Locate the cell with the specified text and output its [X, Y] center coordinate. 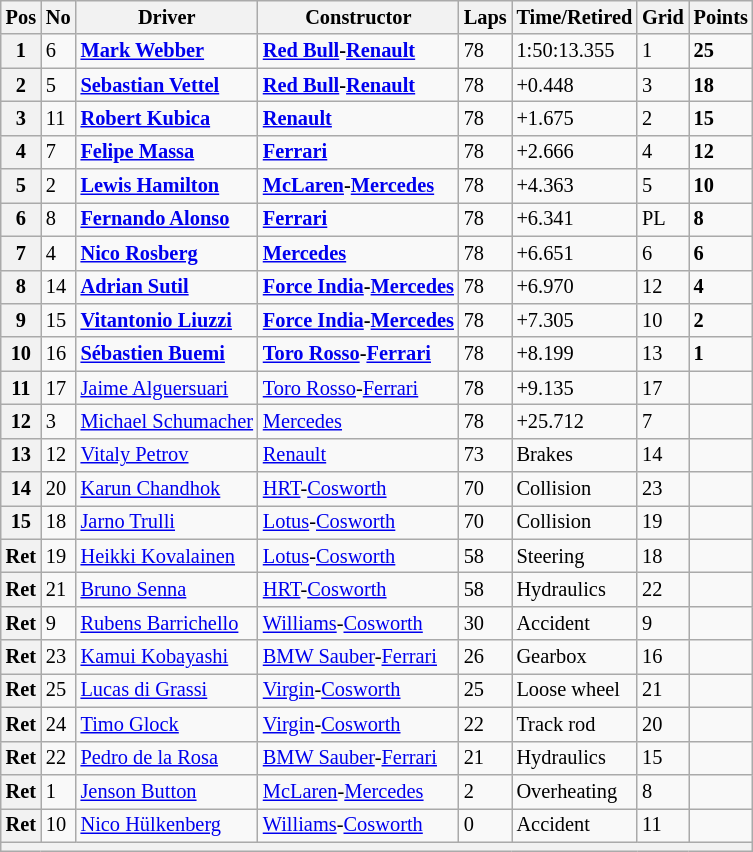
30 [486, 623]
+9.135 [575, 388]
Jenson Button [167, 791]
Pedro de la Rosa [167, 758]
Michael Schumacher [167, 421]
+2.666 [575, 152]
Rubens Barrichello [167, 623]
26 [486, 657]
+7.305 [575, 320]
Grid [663, 17]
Sébastien Buemi [167, 354]
Laps [486, 17]
+6.970 [575, 287]
Fernando Alonso [167, 219]
Driver [167, 17]
Jaime Alguersuari [167, 388]
0 [486, 825]
73 [486, 455]
+4.363 [575, 186]
Kamui Kobayashi [167, 657]
Lewis Hamilton [167, 186]
Karun Chandhok [167, 489]
Bruno Senna [167, 589]
Lucas di Grassi [167, 690]
Jarno Trulli [167, 522]
Points [721, 17]
Pos [21, 17]
+1.675 [575, 118]
Sebastian Vettel [167, 85]
1:50:13.355 [575, 51]
Time/Retired [575, 17]
+0.448 [575, 85]
Loose wheel [575, 690]
PL [663, 219]
Timo Glock [167, 724]
Adrian Sutil [167, 287]
Mark Webber [167, 51]
24 [58, 724]
Constructor [358, 17]
Felipe Massa [167, 152]
Heikki Kovalainen [167, 556]
Track rod [575, 724]
Robert Kubica [167, 118]
Vitantonio Liuzzi [167, 320]
+25.712 [575, 421]
Vitaly Petrov [167, 455]
Gearbox [575, 657]
Steering [575, 556]
Overheating [575, 791]
+6.341 [575, 219]
+6.651 [575, 253]
No [58, 17]
Nico Rosberg [167, 253]
Nico Hülkenberg [167, 825]
+8.199 [575, 354]
Brakes [575, 455]
